Extract the (x, y) coordinate from the center of the cell holding the provided text.  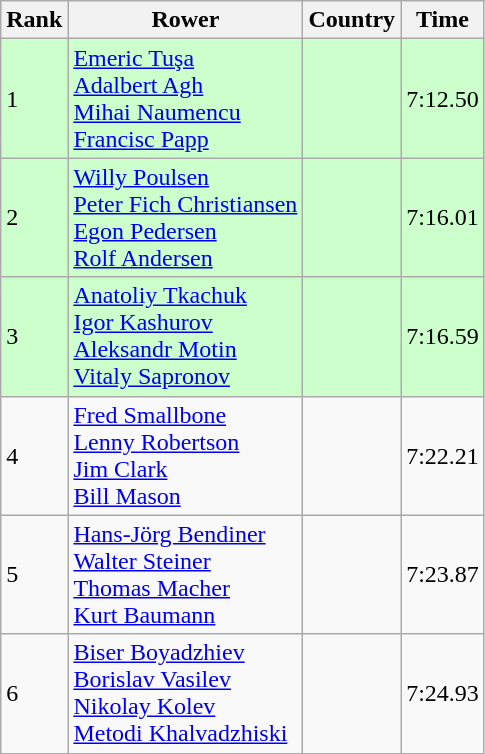
Willy PoulsenPeter Fich ChristiansenEgon PedersenRolf Andersen (186, 218)
7:23.87 (443, 574)
Anatoliy TkachukIgor KashurovAleksandr MotinVitaly Sapronov (186, 336)
Fred SmallboneLenny RobertsonJim ClarkBill Mason (186, 456)
2 (34, 218)
Rower (186, 20)
5 (34, 574)
Rank (34, 20)
Country (352, 20)
Biser BoyadzhievBorislav VasilevNikolay KolevMetodi Khalvadzhiski (186, 694)
6 (34, 694)
Hans-Jörg BendinerWalter SteinerThomas MacherKurt Baumann (186, 574)
Emeric TuşaAdalbert AghMihai NaumencuFrancisc Papp (186, 98)
1 (34, 98)
7:12.50 (443, 98)
7:16.01 (443, 218)
7:22.21 (443, 456)
Time (443, 20)
7:24.93 (443, 694)
4 (34, 456)
3 (34, 336)
7:16.59 (443, 336)
